Extract the (X, Y) coordinate from the center of the cell holding the provided text.  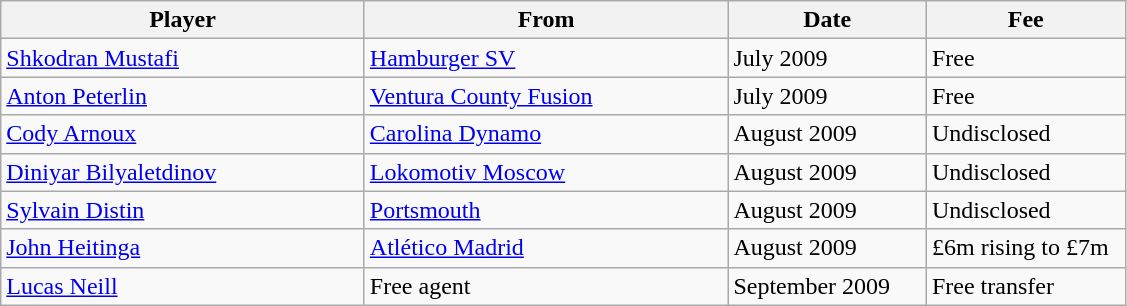
Hamburger SV (546, 58)
Atlético Madrid (546, 248)
Ventura County Fusion (546, 96)
Diniyar Bilyaletdinov (183, 172)
Free transfer (1026, 286)
From (546, 20)
Cody Arnoux (183, 134)
Shkodran Mustafi (183, 58)
September 2009 (828, 286)
Lucas Neill (183, 286)
Free agent (546, 286)
John Heitinga (183, 248)
Lokomotiv Moscow (546, 172)
Anton Peterlin (183, 96)
Fee (1026, 20)
Date (828, 20)
Portsmouth (546, 210)
Carolina Dynamo (546, 134)
£6m rising to £7m (1026, 248)
Sylvain Distin (183, 210)
Player (183, 20)
